Locate the cell with the specified text and output its (X, Y) center coordinate. 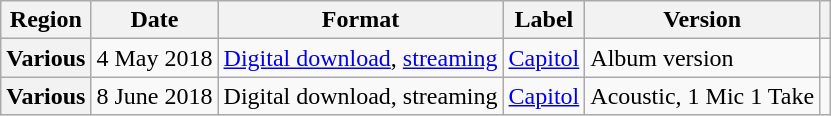
8 June 2018 (154, 96)
Acoustic, 1 Mic 1 Take (702, 96)
Label (544, 20)
Format (360, 20)
Date (154, 20)
Region (46, 20)
4 May 2018 (154, 58)
Album version (702, 58)
Version (702, 20)
